Scan for the cell matching the given text and deliver its [X, Y] coordinate at center. 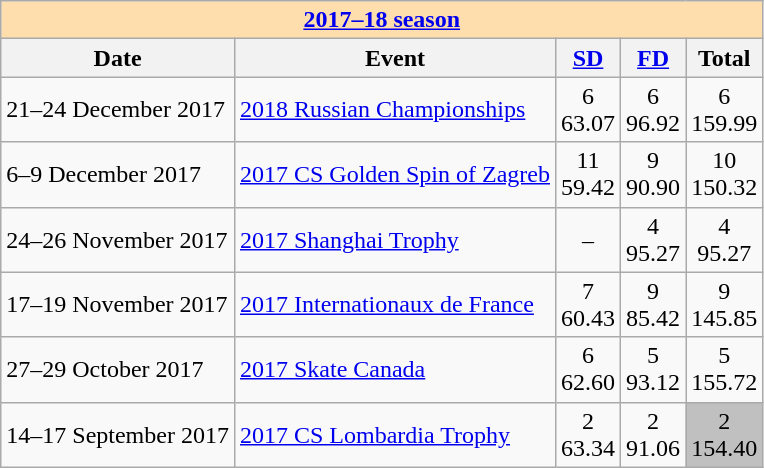
2017–18 season [382, 20]
24–26 November 2017 [118, 240]
Total [724, 58]
14–17 September 2017 [118, 434]
9 90.90 [654, 174]
SD [588, 58]
2017 Shanghai Trophy [394, 240]
21–24 December 2017 [118, 110]
2 154.40 [724, 434]
2017 CS Golden Spin of Zagreb [394, 174]
2017 Internationaux de France [394, 304]
2 91.06 [654, 434]
7 60.43 [588, 304]
2017 Skate Canada [394, 370]
6 159.99 [724, 110]
17–19 November 2017 [118, 304]
Date [118, 58]
2017 CS Lombardia Trophy [394, 434]
6 96.92 [654, 110]
5 155.72 [724, 370]
9 145.85 [724, 304]
27–29 October 2017 [118, 370]
6 62.60 [588, 370]
FD [654, 58]
9 85.42 [654, 304]
2018 Russian Championships [394, 110]
11 59.42 [588, 174]
Event [394, 58]
10 150.32 [724, 174]
– [588, 240]
6–9 December 2017 [118, 174]
2 63.34 [588, 434]
6 63.07 [588, 110]
5 93.12 [654, 370]
